Scan for the cell matching the given text and deliver its [x, y] coordinate at center. 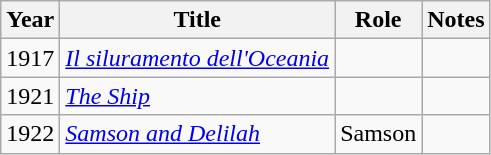
1917 [30, 58]
1922 [30, 134]
Role [378, 20]
1921 [30, 96]
Il siluramento dell'Oceania [198, 58]
The Ship [198, 96]
Samson [378, 134]
Year [30, 20]
Samson and Delilah [198, 134]
Notes [456, 20]
Title [198, 20]
